Pinpoint the cell where the given text exists, returning its (X, Y) midpoint coordinate. 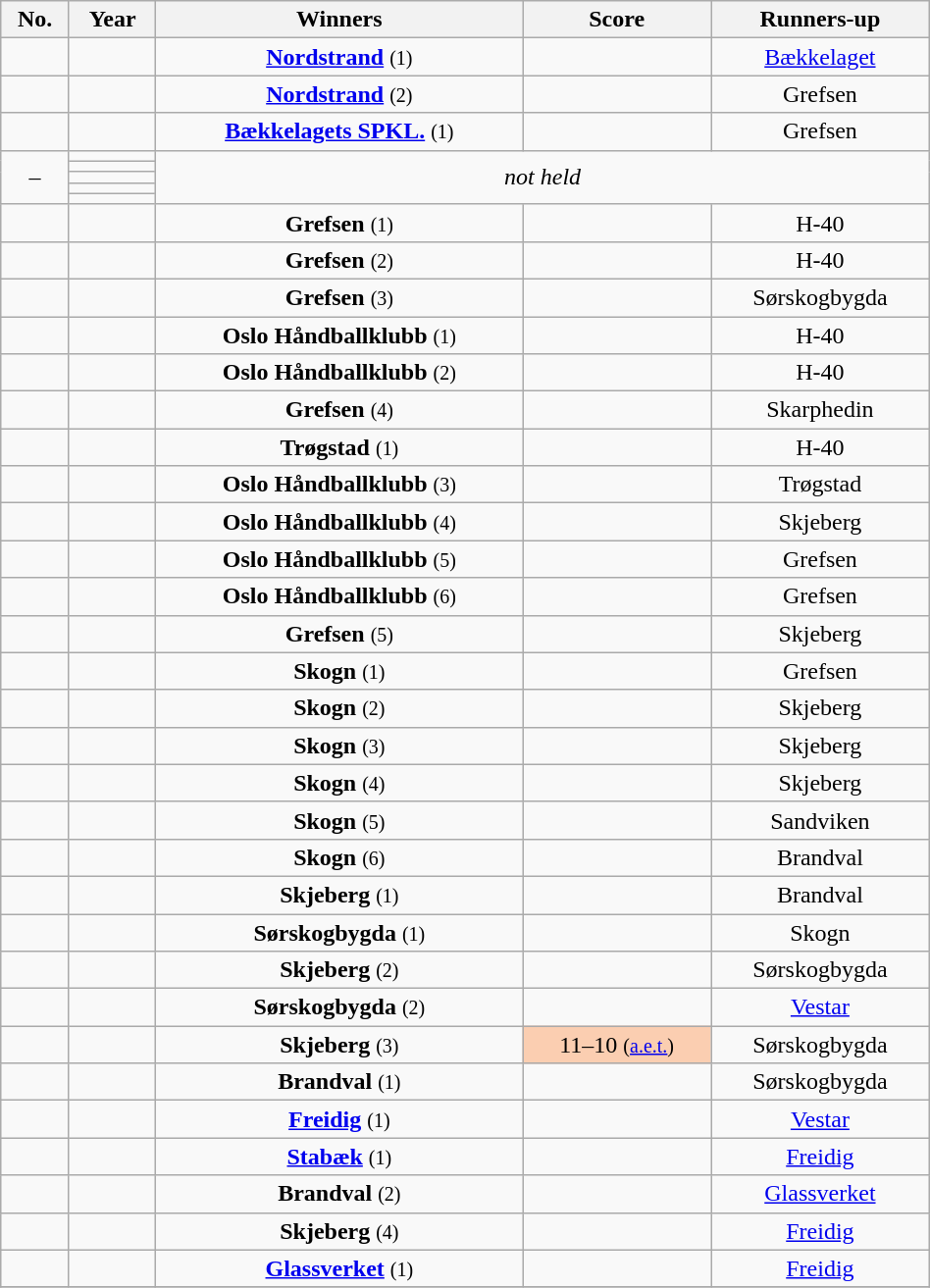
Nordstrand (1) (339, 57)
Grefsen (4) (339, 410)
– (35, 177)
Nordstrand (2) (339, 94)
not held (542, 177)
Score (617, 20)
Skjeberg (3) (339, 1045)
Year (112, 20)
Skjeberg (1) (339, 895)
Trøgstad (820, 485)
Grefsen (1) (339, 223)
Skogn (3) (339, 746)
Brandval (1) (339, 1082)
Skogn (820, 933)
Oslo Håndballklubb (3) (339, 485)
Oslo Håndballklubb (5) (339, 559)
Glassverket (1) (339, 1268)
Grefsen (2) (339, 260)
Skjeberg (4) (339, 1231)
Sørskogbygda (1) (339, 933)
Sandviken (820, 820)
Oslo Håndballklubb (2) (339, 373)
Runners-up (820, 20)
Skogn (6) (339, 857)
Bækkelagets SPKL. (1) (339, 131)
Skarphedin (820, 410)
Winners (339, 20)
Stabæk (1) (339, 1157)
Oslo Håndballklubb (6) (339, 596)
Grefsen (3) (339, 297)
Trøgstad (1) (339, 447)
Freidig (1) (339, 1119)
Glassverket (820, 1194)
Skogn (1) (339, 671)
Skogn (4) (339, 783)
Skjeberg (2) (339, 970)
11–10 (a.e.t.) (617, 1045)
Skogn (5) (339, 820)
Skogn (2) (339, 708)
No. (35, 20)
Bækkelaget (820, 57)
Grefsen (5) (339, 634)
Oslo Håndballklubb (1) (339, 335)
Oslo Håndballklubb (4) (339, 522)
Sørskogbygda (2) (339, 1007)
Brandval (2) (339, 1194)
